Extract the (x, y) coordinate from the center of the cell holding the provided text.  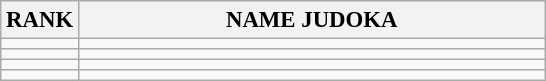
RANK (40, 20)
NAME JUDOKA (312, 20)
